Return the [X, Y] coordinate for the center point of the cell that contains the specified text.  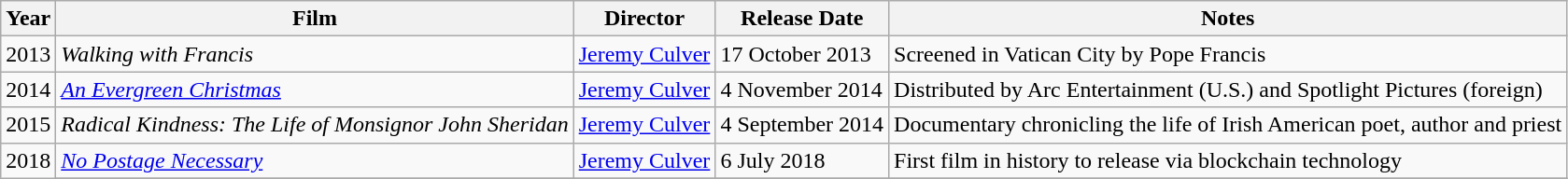
2015 [28, 125]
Walking with Francis [315, 54]
17 October 2013 [802, 54]
Film [315, 19]
No Postage Necessary [315, 160]
Radical Kindness: The Life of Monsignor John Sheridan [315, 125]
Distributed by Arc Entertainment (U.S.) and Spotlight Pictures (foreign) [1228, 89]
2013 [28, 54]
Year [28, 19]
4 November 2014 [802, 89]
Documentary chronicling the life of Irish American poet, author and priest [1228, 125]
Notes [1228, 19]
Release Date [802, 19]
Screened in Vatican City by Pope Francis [1228, 54]
6 July 2018 [802, 160]
2014 [28, 89]
4 September 2014 [802, 125]
Director [644, 19]
First film in history to release via blockchain technology [1228, 160]
2018 [28, 160]
An Evergreen Christmas [315, 89]
